Identify which cell holds the provided text, then report its [x, y] central coordinate. 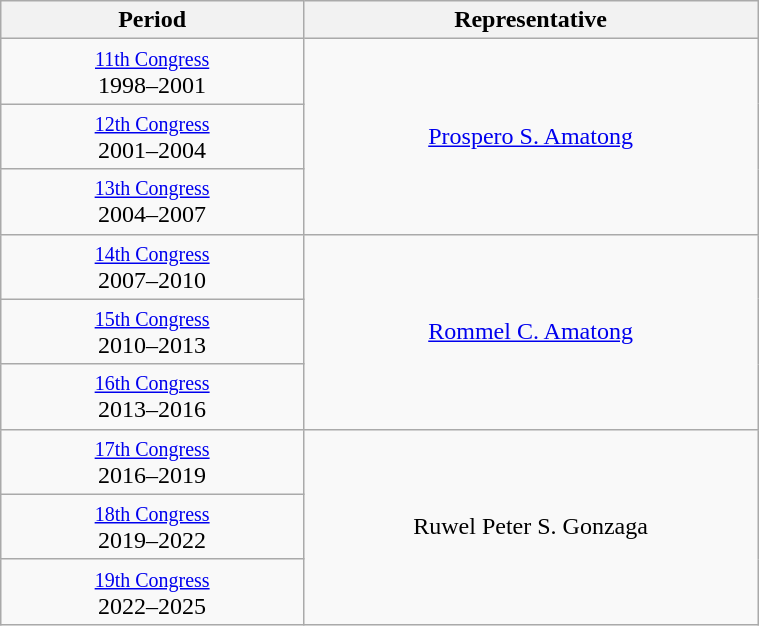
18th Congress2019–2022 [152, 526]
17th Congress2016–2019 [152, 462]
Prospero S. Amatong [530, 136]
Rommel C. Amatong [530, 332]
13th Congress2004–2007 [152, 202]
15th Congress2010–2013 [152, 332]
Period [152, 20]
Ruwel Peter S. Gonzaga [530, 526]
12th Congress2001–2004 [152, 136]
Representative [530, 20]
14th Congress2007–2010 [152, 266]
19th Congress2022–2025 [152, 592]
16th Congress2013–2016 [152, 396]
11th Congress1998–2001 [152, 72]
